From the cell containing the given text, extract its center point as (X, Y) coordinate. 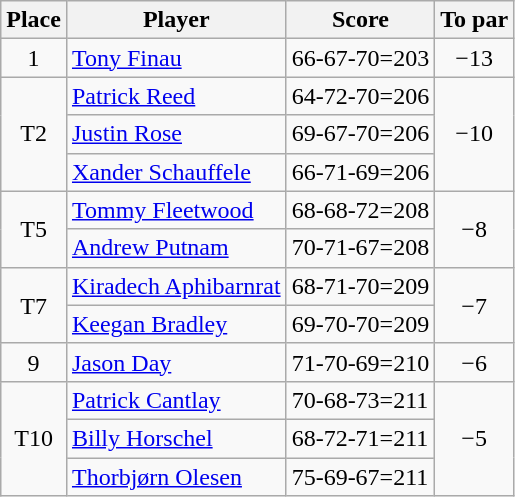
−6 (474, 362)
Tommy Fleetwood (176, 210)
Tony Finau (176, 58)
68-68-72=208 (360, 210)
−10 (474, 134)
To par (474, 20)
Place (34, 20)
T2 (34, 134)
−13 (474, 58)
Andrew Putnam (176, 248)
70-71-67=208 (360, 248)
−5 (474, 438)
Patrick Reed (176, 96)
Thorbjørn Olesen (176, 477)
T5 (34, 229)
−7 (474, 305)
9 (34, 362)
68-71-70=209 (360, 286)
Justin Rose (176, 134)
71-70-69=210 (360, 362)
Jason Day (176, 362)
Patrick Cantlay (176, 400)
64-72-70=206 (360, 96)
66-71-69=206 (360, 172)
69-67-70=206 (360, 134)
Keegan Bradley (176, 324)
T10 (34, 438)
1 (34, 58)
68-72-71=211 (360, 438)
Score (360, 20)
Player (176, 20)
T7 (34, 305)
66-67-70=203 (360, 58)
69-70-70=209 (360, 324)
70-68-73=211 (360, 400)
75-69-67=211 (360, 477)
Xander Schauffele (176, 172)
Kiradech Aphibarnrat (176, 286)
−8 (474, 229)
Billy Horschel (176, 438)
